Identify which cell holds the provided text, then report its [x, y] central coordinate. 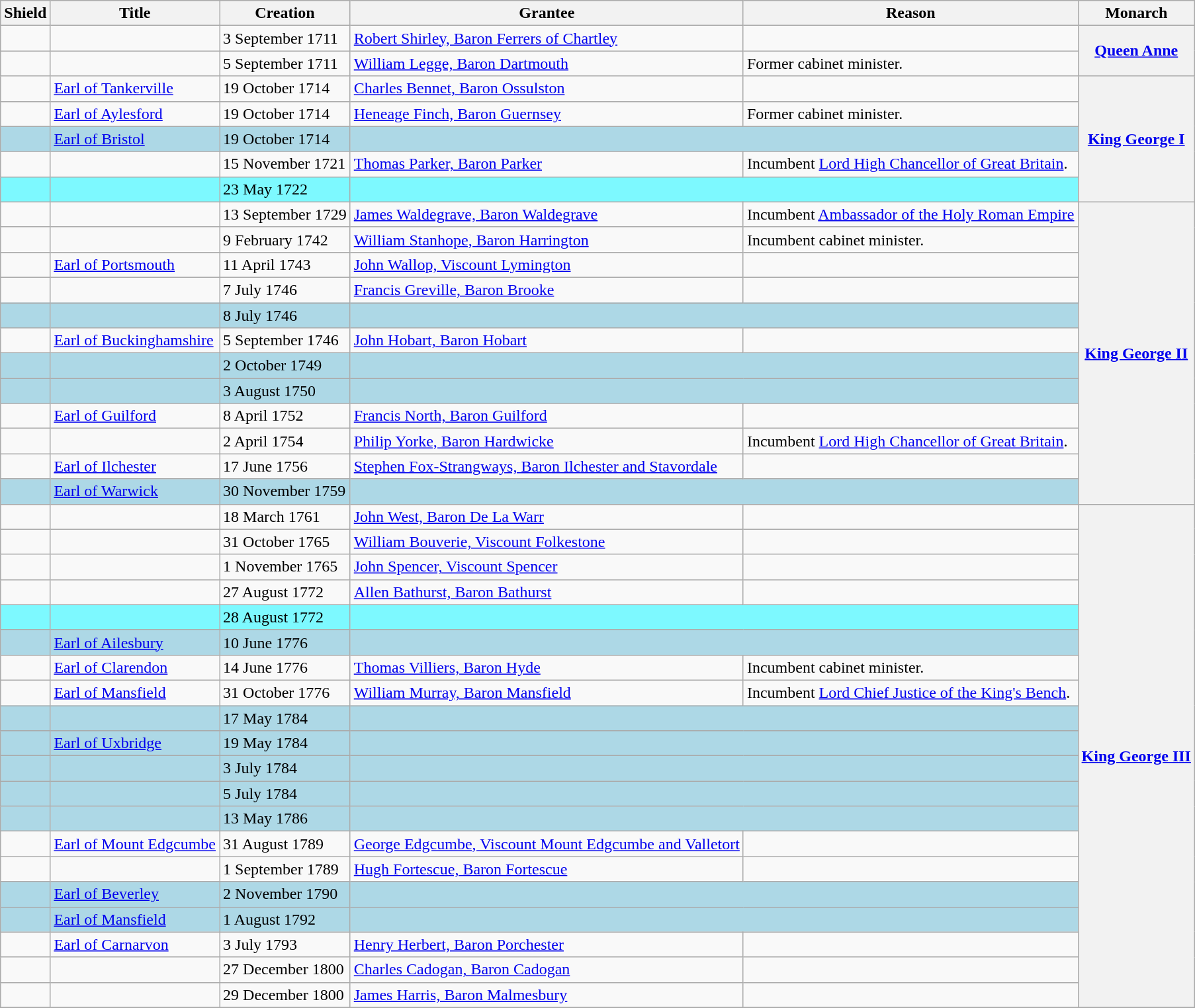
Earl of Ailesbury [135, 642]
Thomas Villiers, Baron Hyde [547, 667]
Earl of Ilchester [135, 466]
Earl of Beverley [135, 894]
Philip Yorke, Baron Hardwicke [547, 441]
Allen Bathurst, Baron Bathurst [547, 592]
23 May 1722 [285, 189]
31 October 1776 [285, 693]
Hugh Fortescue, Baron Fortescue [547, 869]
Queen Anne [1136, 51]
Creation [285, 13]
31 October 1765 [285, 542]
William Bouverie, Viscount Folkestone [547, 542]
7 July 1746 [285, 290]
31 August 1789 [285, 844]
Henry Herbert, Baron Porchester [547, 945]
Earl of Tankerville [135, 89]
3 July 1784 [285, 769]
Thomas Parker, Baron Parker [547, 164]
28 August 1772 [285, 617]
5 July 1784 [285, 794]
Francis Greville, Baron Brooke [547, 290]
Stephen Fox-Strangways, Baron Ilchester and Stavordale [547, 466]
Earl of Guilford [135, 416]
8 July 1746 [285, 315]
3 August 1750 [285, 391]
Title [135, 13]
Earl of Portsmouth [135, 265]
King George III [1136, 755]
9 February 1742 [285, 239]
George Edgcumbe, Viscount Mount Edgcumbe and Valletort [547, 844]
27 August 1772 [285, 592]
Charles Cadogan, Baron Cadogan [547, 970]
John Hobart, Baron Hobart [547, 341]
Earl of Aylesford [135, 114]
19 May 1784 [285, 743]
27 December 1800 [285, 970]
Reason [910, 13]
18 March 1761 [285, 517]
William Murray, Baron Mansfield [547, 693]
Earl of Buckinghamshire [135, 341]
Robert Shirley, Baron Ferrers of Chartley [547, 38]
14 June 1776 [285, 667]
Earl of Bristol [135, 139]
1 August 1792 [285, 919]
John West, Baron De La Warr [547, 517]
Earl of Warwick [135, 491]
John Wallop, Viscount Lymington [547, 265]
2 April 1754 [285, 441]
King George II [1136, 353]
William Legge, Baron Dartmouth [547, 63]
11 April 1743 [285, 265]
30 November 1759 [285, 491]
Monarch [1136, 13]
Shield [25, 13]
2 October 1749 [285, 366]
1 September 1789 [285, 869]
13 September 1729 [285, 214]
Incumbent Ambassador of the Holy Roman Empire [910, 214]
James Waldegrave, Baron Waldegrave [547, 214]
8 April 1752 [285, 416]
1 November 1765 [285, 567]
William Stanhope, Baron Harrington [547, 239]
10 June 1776 [285, 642]
15 November 1721 [285, 164]
5 September 1711 [285, 63]
17 May 1784 [285, 718]
Earl of Clarendon [135, 667]
Earl of Carnarvon [135, 945]
3 September 1711 [285, 38]
3 July 1793 [285, 945]
13 May 1786 [285, 819]
29 December 1800 [285, 995]
Earl of Uxbridge [135, 743]
Grantee [547, 13]
5 September 1746 [285, 341]
James Harris, Baron Malmesbury [547, 995]
17 June 1756 [285, 466]
Charles Bennet, Baron Ossulston [547, 89]
King George I [1136, 139]
Incumbent Lord Chief Justice of the King's Bench. [910, 693]
2 November 1790 [285, 894]
Earl of Mount Edgcumbe [135, 844]
Heneage Finch, Baron Guernsey [547, 114]
Francis North, Baron Guilford [547, 416]
John Spencer, Viscount Spencer [547, 567]
